Locate the cell with the specified text and output its [x, y] center coordinate. 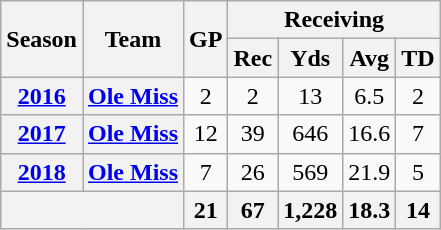
Team [132, 39]
Yds [310, 58]
12 [206, 134]
39 [253, 134]
2017 [42, 134]
TD [418, 58]
2016 [42, 96]
18.3 [370, 210]
67 [253, 210]
16.6 [370, 134]
21 [206, 210]
646 [310, 134]
GP [206, 39]
1,228 [310, 210]
26 [253, 172]
6.5 [370, 96]
5 [418, 172]
21.9 [370, 172]
13 [310, 96]
569 [310, 172]
Season [42, 39]
2018 [42, 172]
Rec [253, 58]
Receiving [334, 20]
Avg [370, 58]
14 [418, 210]
